Determine the [x, y] coordinate at the center of the cell enclosing the given text.  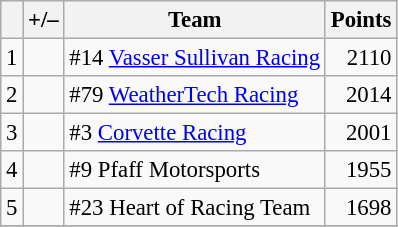
2110 [360, 58]
1 [12, 58]
+/– [44, 20]
1955 [360, 170]
#79 WeatherTech Racing [194, 95]
Team [194, 20]
2014 [360, 95]
#14 Vasser Sullivan Racing [194, 58]
#9 Pfaff Motorsports [194, 170]
Points [360, 20]
#3 Corvette Racing [194, 133]
2 [12, 95]
3 [12, 133]
2001 [360, 133]
#23 Heart of Racing Team [194, 208]
4 [12, 170]
1698 [360, 208]
5 [12, 208]
